Return the (x, y) coordinate for the center point of the cell that contains the specified text.  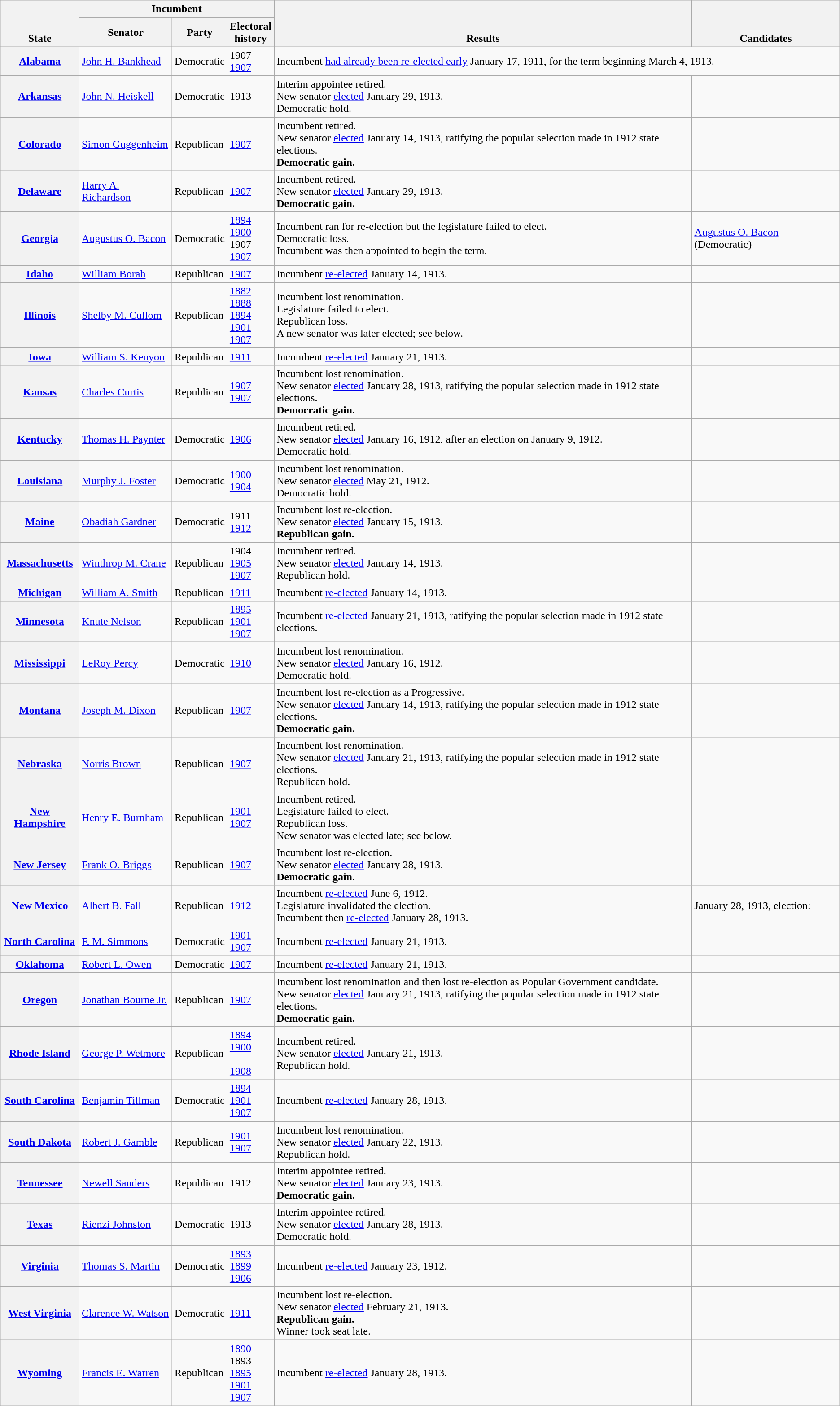
Michigan (40, 593)
Rienzi Johnston (126, 1225)
F. M. Simmons (126, 941)
Knute Nelson (126, 622)
Nebraska (40, 764)
1911 1912 (250, 522)
State (40, 23)
Incumbent had already been re-elected early January 17, 1911, for the term beginning March 4, 1913. (557, 61)
Robert J. Gamble (126, 1142)
Incumbent retired.Legislature failed to elect.Republican loss.New senator was elected late; see below. (483, 817)
Georgia (40, 239)
Incumbent retired.New senator elected January 29, 1913.Democratic gain. (483, 191)
Candidates (766, 23)
Tennessee (40, 1183)
1906 (250, 439)
Incumbent lost renomination.New senator elected January 21, 1913, ratifying the popular selection made in 1912 state elections.Republican hold. (483, 764)
Augustus O. Bacon (126, 239)
Incumbent lost renomination.New senator elected January 16, 1912.Democratic hold. (483, 663)
Incumbent retired.New senator elected January 14, 1913.Republican hold. (483, 563)
Incumbent (177, 9)
Montana (40, 710)
189419001907 1907 (250, 239)
1904 1905 1907 (250, 563)
Incumbent ran for re-election but the legislature failed to elect.Democratic loss.Incumbent was then appointed to begin the term. (483, 239)
Massachusetts (40, 563)
Virginia (40, 1266)
Joseph M. Dixon (126, 710)
Incumbent lost re-election.New senator elected February 21, 1913.Republican gain.Winner took seat late. (483, 1314)
Illinois (40, 315)
John H. Bankhead (126, 61)
Incumbent retired.New senator elected January 14, 1913, ratifying the popular selection made in 1912 state elections.Democratic gain. (483, 144)
18901893 189519011907 (250, 1373)
New Jersey (40, 865)
William A. Smith (126, 593)
Interim appointee retired.New senator elected January 23, 1913.Democratic gain. (483, 1183)
Arkansas (40, 97)
Incumbent retired.New senator elected January 21, 1913.Republican hold. (483, 1053)
Incumbent lost renomination.New senator elected January 22, 1913.Republican hold. (483, 1142)
Henry E. Burnham (126, 817)
Murphy J. Foster (126, 480)
Shelby M. Cullom (126, 315)
Norris Brown (126, 764)
Incumbent lost renomination.New senator elected January 28, 1913, ratifying the popular selection made in 1912 state elections. Democratic gain. (483, 391)
Clarence W. Watson (126, 1314)
19001904 (250, 480)
Incumbent re-elected January 23, 1912. (483, 1266)
Interim appointee retired.New senator elected January 28, 1913.Democratic hold. (483, 1225)
Incumbent lost re-election.New senator elected January 15, 1913.Republican gain. (483, 522)
Alabama (40, 61)
Wyoming (40, 1373)
Incumbent lost re-election.New senator elected January 28, 1913.Democratic gain. (483, 865)
Albert B. Fall (126, 906)
Benjamin Tillman (126, 1100)
Minnesota (40, 622)
New Hampshire (40, 817)
Interim appointee retired.New senator elected January 29, 1913.Democratic hold. (483, 97)
William S. Kenyon (126, 356)
Augustus O. Bacon (Democratic) (766, 239)
Party (199, 32)
18821888189419011907 (250, 315)
Thomas S. Martin (126, 1266)
North Carolina (40, 941)
189419001908 (250, 1053)
William Borah (126, 274)
Results (483, 23)
Kansas (40, 391)
South Dakota (40, 1142)
1910 (250, 663)
Obadiah Gardner (126, 522)
Robert L. Owen (126, 964)
Electoralhistory (250, 32)
Incumbent re-elected June 6, 1912.Legislature invalidated the election.Incumbent then re-elected January 28, 1913. (483, 906)
Louisiana (40, 480)
1893 1899 1906 (250, 1266)
Kentucky (40, 439)
Maine (40, 522)
Incumbent re-elected January 21, 1913, ratifying the popular selection made in 1912 state elections. (483, 622)
189519011907 (250, 622)
Newell Sanders (126, 1183)
Texas (40, 1225)
Francis E. Warren (126, 1373)
January 28, 1913, election: (766, 906)
Senator (126, 32)
New Mexico (40, 906)
Iowa (40, 356)
Idaho (40, 274)
Charles Curtis (126, 391)
South Carolina (40, 1100)
Oregon (40, 999)
Rhode Island (40, 1053)
Winthrop M. Crane (126, 563)
Simon Guggenheim (126, 144)
Mississippi (40, 663)
George P. Wetmore (126, 1053)
189419011907 (250, 1100)
Incumbent retired.New senator elected January 16, 1912, after an election on January 9, 1912.Democratic hold. (483, 439)
Incumbent lost renomination.New senator elected May 21, 1912.Democratic hold. (483, 480)
John N. Heiskell (126, 97)
LeRoy Percy (126, 663)
Frank O. Briggs (126, 865)
Incumbent lost renomination.Legislature failed to elect.Republican loss.A new senator was later elected; see below. (483, 315)
Delaware (40, 191)
Jonathan Bourne Jr. (126, 999)
Thomas H. Paynter (126, 439)
West Virginia (40, 1314)
Oklahoma (40, 964)
Colorado (40, 144)
Harry A. Richardson (126, 191)
